Return the (X, Y) coordinate for the center point of the cell that contains the specified text.  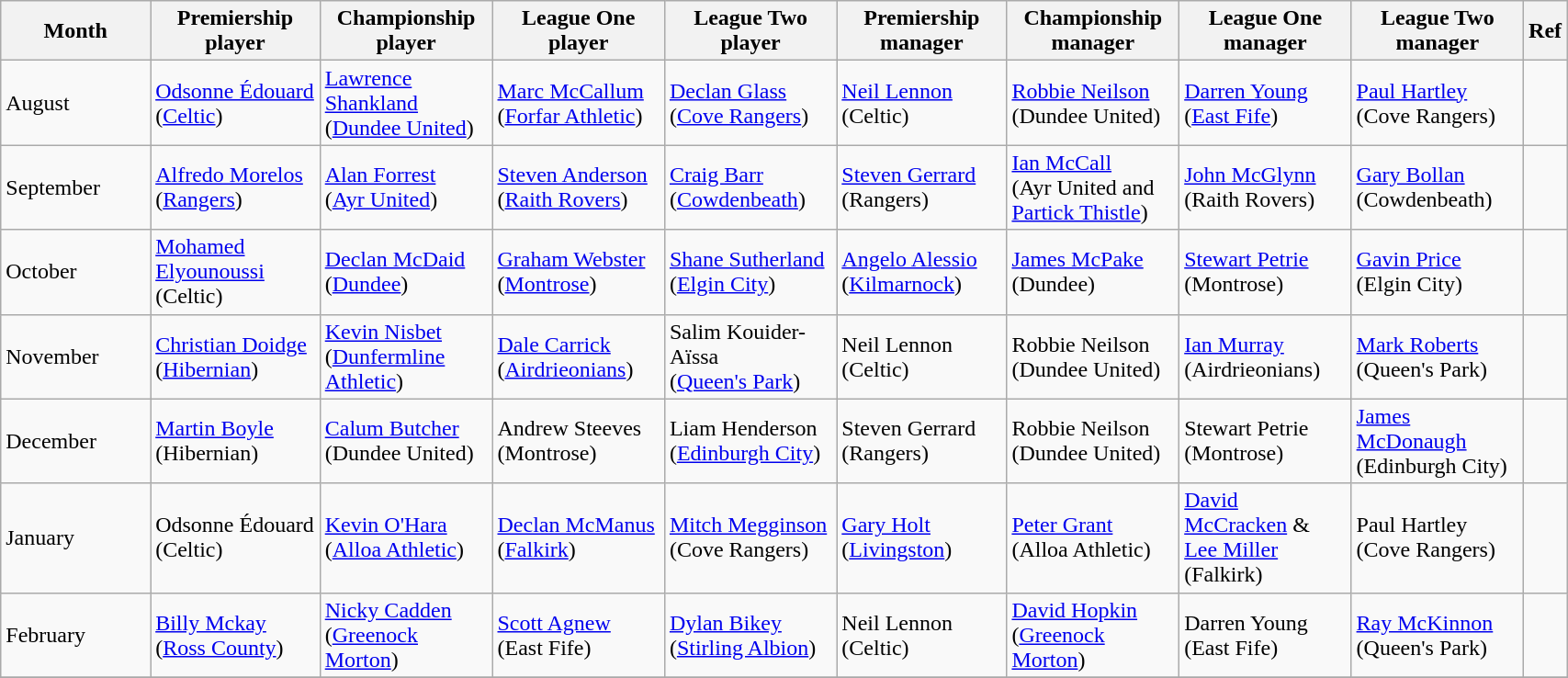
Martin Boyle(Hibernian) (235, 441)
Alan Forrest(Ayr United) (406, 187)
Nicky Cadden(Greenock Morton) (406, 635)
Declan McManus(Falkirk) (579, 538)
Graham Webster(Montrose) (579, 272)
League Oneplayer (579, 31)
Calum Butcher(Dundee United) (406, 441)
Peter Grant(Alloa Athletic) (1093, 538)
Liam Henderson(Edinburgh City) (750, 441)
Marc McCallum(Forfar Athletic) (579, 103)
October (75, 272)
November (75, 356)
Craig Barr(Cowdenbeath) (750, 187)
James McDonaugh(Edinburgh City) (1437, 441)
Ref (1545, 31)
Kevin Nisbet(Dunfermline Athletic) (406, 356)
Salim Kouider-Aïssa(Queen's Park) (750, 356)
Kevin O'Hara(Alloa Athletic) (406, 538)
Ian Murray(Airdrieonians) (1266, 356)
Gary Holt(Livingston) (922, 538)
David Hopkin(Greenock Morton) (1093, 635)
Billy Mckay(Ross County) (235, 635)
Steven Anderson(Raith Rovers) (579, 187)
February (75, 635)
Premiershipplayer (235, 31)
Alfredo Morelos(Rangers) (235, 187)
Neil Lennon (Celtic) (922, 356)
December (75, 441)
Shane Sutherland(Elgin City) (750, 272)
Declan Glass(Cove Rangers) (750, 103)
Championshipplayer (406, 31)
Robbie Neilson(Dundee United) (1093, 103)
Andrew Steeves(Montrose) (579, 441)
Dylan Bikey(Stirling Albion) (750, 635)
Gavin Price(Elgin City) (1437, 272)
Scott Agnew(East Fife) (579, 635)
Mark Roberts(Queen's Park) (1437, 356)
Mohamed Elyounoussi(Celtic) (235, 272)
Month (75, 31)
Premiershipmanager (922, 31)
James McPake(Dundee) (1093, 272)
January (75, 538)
John McGlynn(Raith Rovers) (1266, 187)
Ray McKinnon(Queen's Park) (1437, 635)
Lawrence Shankland(Dundee United) (406, 103)
League Onemanager (1266, 31)
League Twoplayer (750, 31)
Christian Doidge(Hibernian) (235, 356)
Declan McDaid(Dundee) (406, 272)
September (75, 187)
Mitch Megginson(Cove Rangers) (750, 538)
Championshipmanager (1093, 31)
Ian McCall(Ayr United and Partick Thistle) (1093, 187)
Angelo Alessio(Kilmarnock) (922, 272)
Dale Carrick(Airdrieonians) (579, 356)
David McCracken & Lee Miller(Falkirk) (1266, 538)
August (75, 103)
Gary Bollan(Cowdenbeath) (1437, 187)
League Twomanager (1437, 31)
